Find where the given text appears and provide that cell's center as [x, y] coordinate. 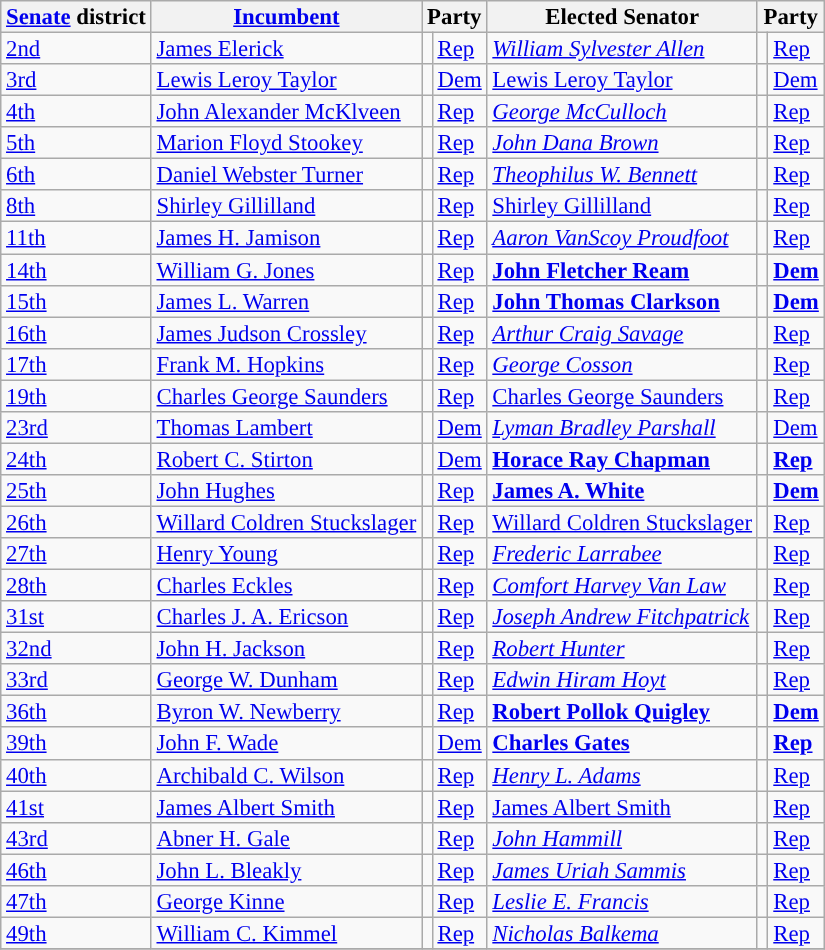
John F. Wade [286, 744]
14th [76, 270]
Henry L. Adams [622, 775]
Theophilus W. Bennett [622, 175]
Elected Senator [622, 17]
George Kinne [286, 902]
25th [76, 491]
John Dana Brown [622, 143]
John H. Jackson [286, 649]
Marion Floyd Stookey [286, 143]
James L. Warren [286, 301]
John Fletcher Ream [622, 270]
George Cosson [622, 364]
James A. White [622, 491]
George W. Dunham [286, 680]
John Hammill [622, 838]
2nd [76, 49]
36th [76, 712]
Incumbent [286, 17]
Comfort Harvey Van Law [622, 586]
24th [76, 459]
John Hughes [286, 491]
Aaron VanScoy Proudfoot [622, 238]
Nicholas Balkema [622, 933]
6th [76, 175]
26th [76, 522]
Frederic Larrabee [622, 554]
James Elerick [286, 49]
Robert Hunter [622, 649]
Charles Gates [622, 744]
17th [76, 364]
Leslie E. Francis [622, 902]
23rd [76, 428]
Lyman Bradley Parshall [622, 428]
Robert C. Stirton [286, 459]
Thomas Lambert [286, 428]
John L. Bleakly [286, 870]
Byron W. Newberry [286, 712]
William C. Kimmel [286, 933]
47th [76, 902]
Arthur Craig Savage [622, 333]
William G. Jones [286, 270]
43rd [76, 838]
Frank M. Hopkins [286, 364]
4th [76, 112]
49th [76, 933]
39th [76, 744]
31st [76, 617]
Abner H. Gale [286, 838]
27th [76, 554]
46th [76, 870]
James H. Jamison [286, 238]
Horace Ray Chapman [622, 459]
John Alexander McKlveen [286, 112]
19th [76, 396]
James Uriah Sammis [622, 870]
Senate district [76, 17]
5th [76, 143]
33rd [76, 680]
41st [76, 807]
3rd [76, 80]
John Thomas Clarkson [622, 301]
Robert Pollok Quigley [622, 712]
11th [76, 238]
Charles J. A. Ericson [286, 617]
Archibald C. Wilson [286, 775]
8th [76, 206]
George McCulloch [622, 112]
Edwin Hiram Hoyt [622, 680]
James Judson Crossley [286, 333]
William Sylvester Allen [622, 49]
Daniel Webster Turner [286, 175]
32nd [76, 649]
40th [76, 775]
Joseph Andrew Fitchpatrick [622, 617]
28th [76, 586]
Henry Young [286, 554]
16th [76, 333]
15th [76, 301]
Charles Eckles [286, 586]
